Return the (X, Y) coordinate for the center point of the cell that contains the specified text.  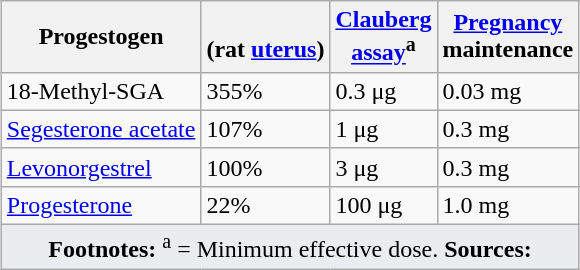
Segesterone acetate (101, 129)
Claubergassaya (384, 37)
1 μg (384, 129)
22% (266, 205)
3 μg (384, 167)
0.3 μg (384, 91)
1.0 mg (508, 205)
100 μg (384, 205)
(rat uterus) (266, 37)
Levonorgestrel (101, 167)
Progestogen (101, 37)
Pregnancymaintenance (508, 37)
0.03 mg (508, 91)
355% (266, 91)
100% (266, 167)
107% (266, 129)
Footnotes: a = Minimum effective dose. Sources: (290, 248)
Progesterone (101, 205)
18-Methyl-SGA (101, 91)
